Capture the cell that displays the provided text and extract its [x, y] central coordinate. 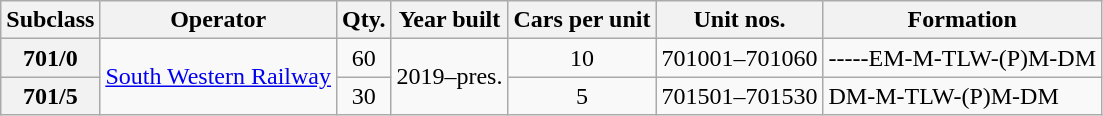
Year built [450, 20]
Formation [962, 20]
701/5 [50, 96]
Cars per unit [582, 20]
DM-M-TLW-(P)M-DM [962, 96]
2019–pres. [450, 77]
Subclass [50, 20]
Unit nos. [740, 20]
701501–701530 [740, 96]
60 [364, 58]
Operator [218, 20]
10 [582, 58]
701001–701060 [740, 58]
5 [582, 96]
701/0 [50, 58]
30 [364, 96]
-----EM-M-TLW-(P)M-DM [962, 58]
South Western Railway [218, 77]
Qty. [364, 20]
